Return (x, y) of the center of cell containing provided text 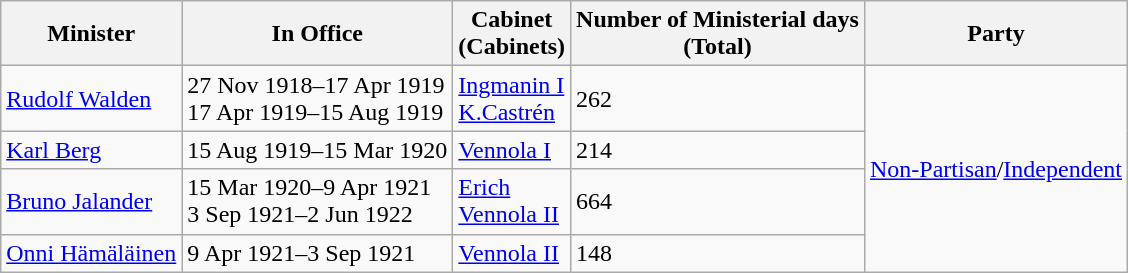
27 Nov 1918–17 Apr 191917 Apr 1919–15 Aug 1919 (318, 98)
664 (718, 202)
Karl Berg (92, 150)
Rudolf Walden (92, 98)
Vennola I (512, 150)
In Office (318, 34)
Ingmanin IK.Castrén (512, 98)
Cabinet(Cabinets) (512, 34)
Party (996, 34)
Minister (92, 34)
148 (718, 253)
15 Aug 1919–15 Mar 1920 (318, 150)
Onni Hämäläinen (92, 253)
262 (718, 98)
15 Mar 1920–9 Apr 19213 Sep 1921–2 Jun 1922 (318, 202)
ErichVennola II (512, 202)
214 (718, 150)
Number of Ministerial days (Total) (718, 34)
Vennola II (512, 253)
Non-Partisan/Independent (996, 169)
Bruno Jalander (92, 202)
9 Apr 1921–3 Sep 1921 (318, 253)
